Locate the cell with the specified text and output its (X, Y) center coordinate. 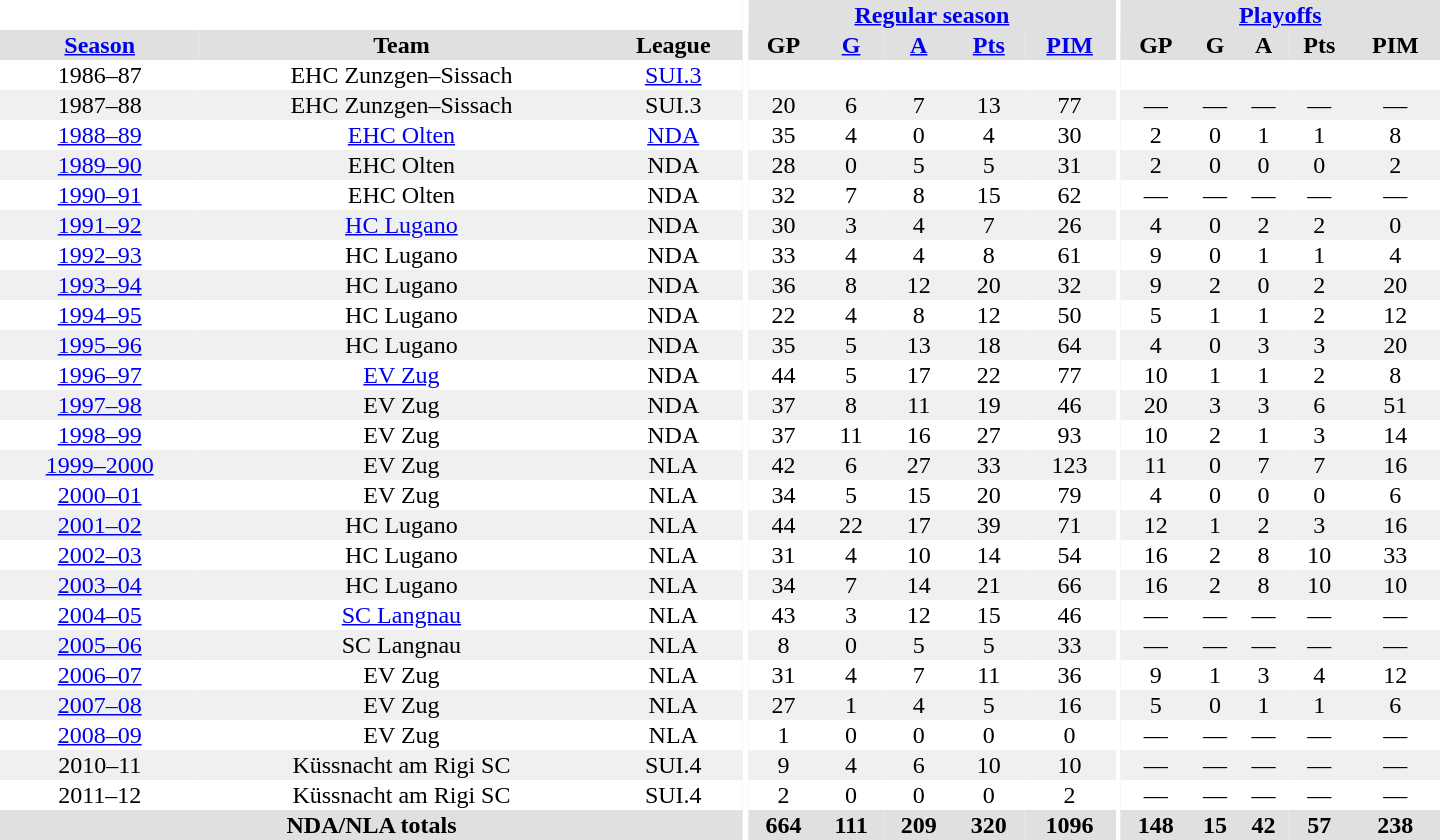
26 (1070, 225)
2008–09 (100, 735)
1996–97 (100, 375)
2000–01 (100, 495)
39 (989, 525)
71 (1070, 525)
209 (919, 825)
1990–91 (100, 195)
Playoffs (1280, 15)
1991–92 (100, 225)
50 (1070, 315)
93 (1070, 435)
123 (1070, 465)
2001–02 (100, 525)
1995–96 (100, 345)
Regular season (932, 15)
2006–07 (100, 675)
2010–11 (100, 765)
18 (989, 345)
1997–98 (100, 405)
2011–12 (100, 795)
Season (100, 45)
1999–2000 (100, 465)
1988–89 (100, 135)
43 (783, 615)
51 (1396, 405)
2007–08 (100, 705)
1989–90 (100, 165)
1986–87 (100, 75)
1993–94 (100, 285)
61 (1070, 255)
111 (850, 825)
1992–93 (100, 255)
1987–88 (100, 105)
League (673, 45)
64 (1070, 345)
2004–05 (100, 615)
28 (783, 165)
62 (1070, 195)
79 (1070, 495)
320 (989, 825)
664 (783, 825)
1998–99 (100, 435)
238 (1396, 825)
148 (1156, 825)
NDA/NLA totals (372, 825)
54 (1070, 555)
1096 (1070, 825)
Team (401, 45)
21 (989, 585)
2003–04 (100, 585)
1994–95 (100, 315)
2005–06 (100, 645)
57 (1320, 825)
66 (1070, 585)
19 (989, 405)
2002–03 (100, 555)
